From the cell containing the given text, extract its center point as [x, y] coordinate. 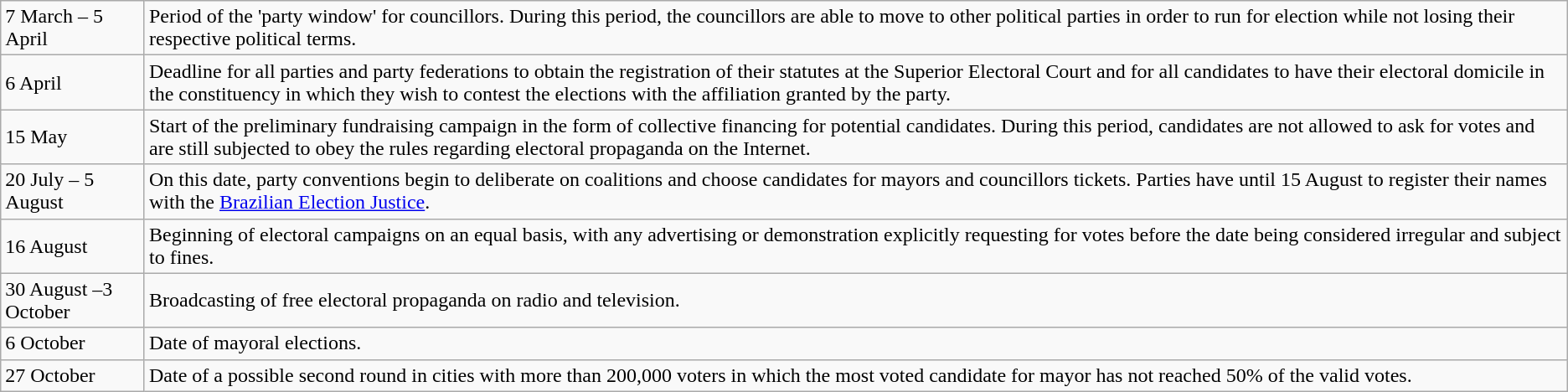
7 March – 5 April [73, 28]
Broadcasting of free electoral propaganda on radio and television. [856, 300]
6 April [73, 82]
15 May [73, 137]
27 October [73, 375]
30 August –3 October [73, 300]
16 August [73, 246]
6 October [73, 343]
20 July – 5 August [73, 191]
Date of mayoral elections. [856, 343]
